Extract the [X, Y] coordinate from the center of the cell holding the provided text.  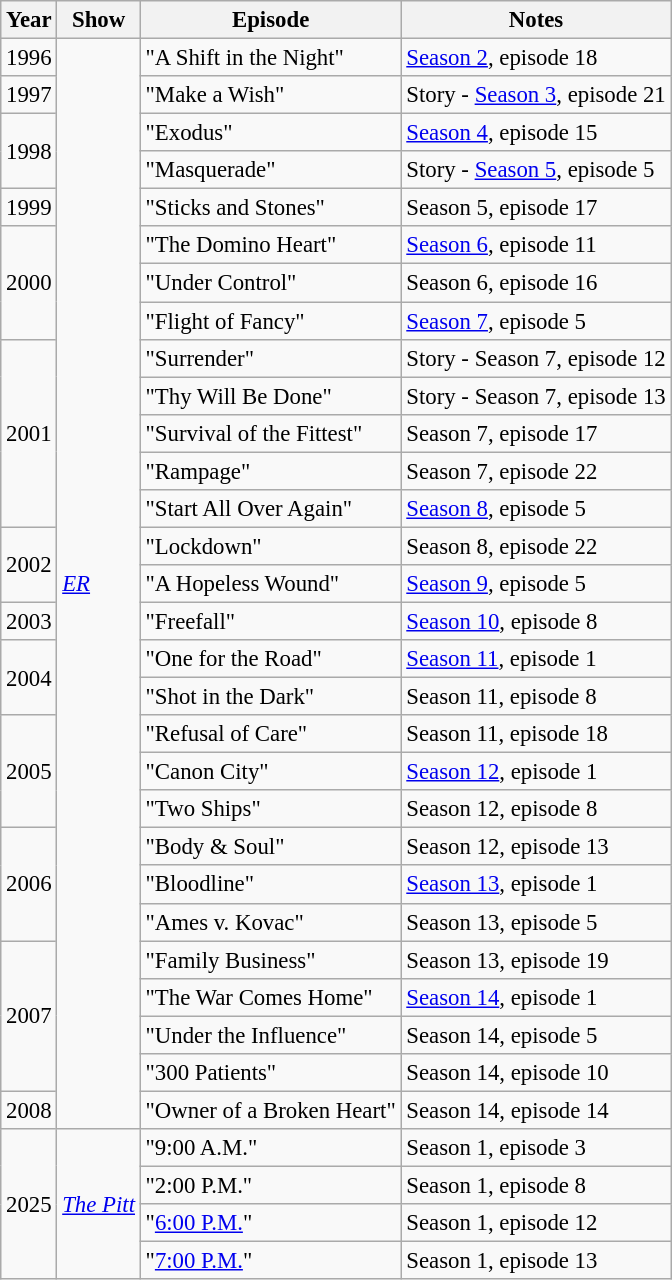
"Under the Influence" [270, 1035]
"Canon City" [270, 772]
1999 [29, 208]
Story - Season 7, episode 13 [536, 396]
"Two Ships" [270, 809]
2000 [29, 282]
Show [98, 20]
Year [29, 20]
2002 [29, 564]
Season 11, episode 8 [536, 697]
Season 14, episode 5 [536, 1035]
"Make a Wish" [270, 95]
"Lockdown" [270, 546]
Season 2, episode 18 [536, 58]
"One for the Road" [270, 659]
2007 [29, 1016]
1998 [29, 152]
2005 [29, 772]
"Masquerade" [270, 170]
"Surrender" [270, 358]
1997 [29, 95]
"Freefall" [270, 621]
Season 7, episode 5 [536, 321]
Season 10, episode 8 [536, 621]
Season 12, episode 13 [536, 847]
Season 8, episode 5 [536, 509]
Season 1, episode 8 [536, 1185]
2006 [29, 884]
Season 4, episode 15 [536, 133]
Story - Season 3, episode 21 [536, 95]
2001 [29, 433]
"Rampage" [270, 471]
Season 8, episode 22 [536, 546]
"Exodus" [270, 133]
"Survival of the Fittest" [270, 433]
"Sticks and Stones" [270, 208]
Episode [270, 20]
Season 13, episode 5 [536, 922]
ER [98, 584]
Season 12, episode 1 [536, 772]
"Owner of a Broken Heart" [270, 1110]
"Body & Soul" [270, 847]
Season 6, episode 11 [536, 245]
2003 [29, 621]
Season 7, episode 22 [536, 471]
Season 1, episode 3 [536, 1148]
"300 Patients" [270, 1073]
"2:00 P.M." [270, 1185]
Season 9, episode 5 [536, 584]
Season 5, episode 17 [536, 208]
The Pitt [98, 1204]
"6:00 P.M." [270, 1223]
Season 14, episode 1 [536, 997]
Story - Season 7, episode 12 [536, 358]
"7:00 P.M." [270, 1261]
"Thy Will Be Done" [270, 396]
Season 6, episode 16 [536, 283]
2025 [29, 1204]
"Under Control" [270, 283]
"The War Comes Home" [270, 997]
"The Domino Heart" [270, 245]
Season 14, episode 10 [536, 1073]
"Start All Over Again" [270, 509]
Season 1, episode 13 [536, 1261]
"9:00 A.M." [270, 1148]
Season 7, episode 17 [536, 433]
Season 12, episode 8 [536, 809]
"A Hopeless Wound" [270, 584]
Season 14, episode 14 [536, 1110]
Season 13, episode 1 [536, 885]
1996 [29, 58]
Season 13, episode 19 [536, 960]
Season 11, episode 1 [536, 659]
"Refusal of Care" [270, 734]
"Flight of Fancy" [270, 321]
Story - Season 5, episode 5 [536, 170]
Season 1, episode 12 [536, 1223]
"Ames v. Kovac" [270, 922]
"A Shift in the Night" [270, 58]
"Shot in the Dark" [270, 697]
Notes [536, 20]
Season 11, episode 18 [536, 734]
2004 [29, 678]
"Bloodline" [270, 885]
"Family Business" [270, 960]
2008 [29, 1110]
